Determine the (X, Y) coordinate at the center of the cell enclosing the given text.  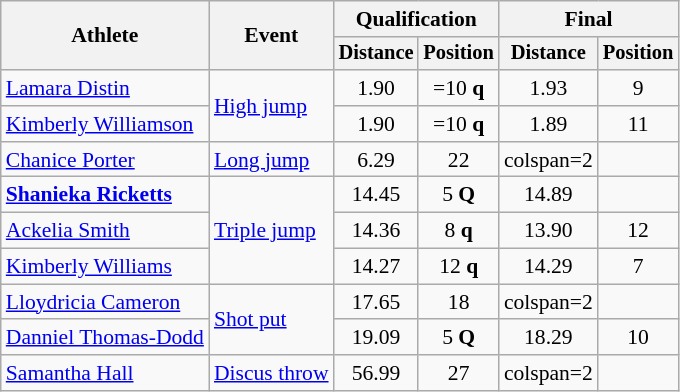
13.90 (548, 231)
56.99 (376, 373)
14.29 (548, 267)
Discus throw (272, 373)
10 (638, 338)
17.65 (376, 302)
19.09 (376, 338)
Ackelia Smith (105, 231)
1.93 (548, 88)
Event (272, 36)
11 (638, 124)
22 (458, 160)
7 (638, 267)
Shot put (272, 320)
Chanice Porter (105, 160)
18 (458, 302)
8 q (458, 231)
Kimberly Williamson (105, 124)
27 (458, 373)
Lloydricia Cameron (105, 302)
18.29 (548, 338)
Final (588, 19)
Kimberly Williams (105, 267)
Danniel Thomas-Dodd (105, 338)
12 (638, 231)
Triple jump (272, 230)
Long jump (272, 160)
Lamara Distin (105, 88)
9 (638, 88)
14.27 (376, 267)
Qualification (416, 19)
14.45 (376, 195)
Shanieka Ricketts (105, 195)
14.36 (376, 231)
1.89 (548, 124)
High jump (272, 106)
6.29 (376, 160)
12 q (458, 267)
Athlete (105, 36)
14.89 (548, 195)
Samantha Hall (105, 373)
